Pinpoint the cell where the given text exists, returning its [x, y] midpoint coordinate. 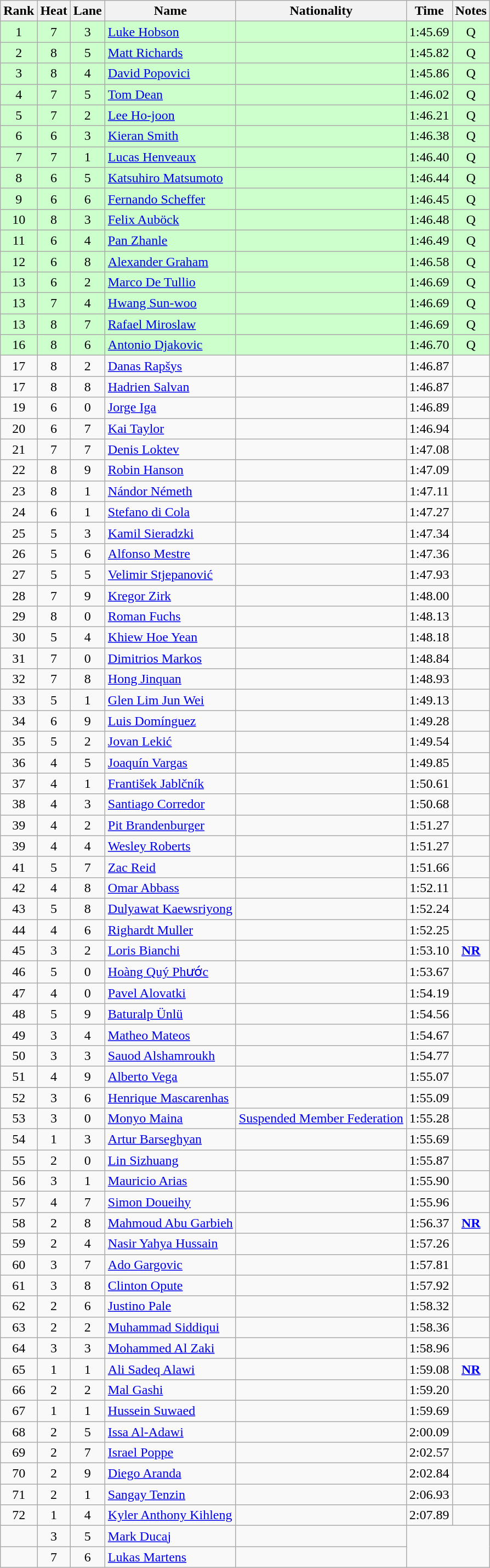
1:53.67 [429, 972]
1:47.27 [429, 512]
Lee Ho-joon [170, 115]
Sangay Tenzin [170, 1494]
1:57.26 [429, 1244]
Jorge Iga [170, 408]
Lucas Henveaux [170, 157]
1:55.09 [429, 1098]
1:47.36 [429, 554]
1:52.24 [429, 909]
1:46.40 [429, 157]
Hong Jinquan [170, 679]
Nándor Németh [170, 491]
Diego Aranda [170, 1474]
19 [19, 408]
Katsuhiro Matsumoto [170, 178]
41 [19, 867]
Rank [19, 11]
Zac Reid [170, 867]
Marco De Tullio [170, 283]
1:57.92 [429, 1285]
Nationality [321, 11]
1:55.07 [429, 1076]
42 [19, 888]
Kieran Smith [170, 136]
Artur Barseghyan [170, 1140]
Alexander Graham [170, 262]
1:53.10 [429, 951]
Matt Richards [170, 53]
43 [19, 909]
Righardt Muller [170, 930]
Rafael Miroslaw [170, 324]
Hoàng Quý Phước [170, 972]
Mark Ducaj [170, 1536]
1:51.66 [429, 867]
1:47.08 [429, 449]
36 [19, 763]
1:46.45 [429, 199]
1:59.08 [429, 1369]
11 [19, 240]
Monyo Maina [170, 1119]
1:48.13 [429, 617]
Justino Pale [170, 1306]
1:47.11 [429, 491]
37 [19, 783]
Dimitrios Markos [170, 658]
Jovan Lekić [170, 742]
Khiew Hoe Yean [170, 638]
Velimir Stjepanović [170, 574]
Danas Rapšys [170, 366]
Denis Loktev [170, 449]
Santiago Corredor [170, 804]
Luke Hobson [170, 32]
20 [19, 428]
Kregor Zirk [170, 595]
56 [19, 1181]
Loris Bianchi [170, 951]
72 [19, 1515]
Fernando Scheffer [170, 199]
Lukas Martens [170, 1557]
32 [19, 679]
1:46.49 [429, 240]
1:58.96 [429, 1348]
Mahmoud Abu Garbieh [170, 1223]
Lane [88, 11]
Glen Lim Jun Wei [170, 700]
12 [19, 262]
10 [19, 219]
1:48.93 [429, 679]
2:07.89 [429, 1515]
48 [19, 1014]
28 [19, 595]
60 [19, 1265]
Ali Sadeq Alawi [170, 1369]
Hwang Sun-woo [170, 303]
Dulyawat Kaewsriyong [170, 909]
61 [19, 1285]
45 [19, 951]
65 [19, 1369]
Luis Domínguez [170, 721]
69 [19, 1453]
64 [19, 1348]
Henrique Mascarenhas [170, 1098]
49 [19, 1035]
1:45.86 [429, 74]
1:47.09 [429, 470]
52 [19, 1098]
51 [19, 1076]
1:46.21 [429, 115]
Hadrien Salvan [170, 387]
67 [19, 1411]
František Jablčník [170, 783]
Alfonso Mestre [170, 554]
Lin Sizhuang [170, 1160]
Mal Gashi [170, 1390]
1:56.37 [429, 1223]
71 [19, 1494]
57 [19, 1202]
31 [19, 658]
1:55.90 [429, 1181]
Mohammed Al Zaki [170, 1348]
46 [19, 972]
62 [19, 1306]
1:49.28 [429, 721]
1:48.84 [429, 658]
1:46.89 [429, 408]
Kyler Anthony Kihleng [170, 1515]
Baturalp Ünlü [170, 1014]
1:55.69 [429, 1140]
David Popovici [170, 74]
Simon Doueihy [170, 1202]
1:57.81 [429, 1265]
63 [19, 1327]
1:54.19 [429, 993]
1:45.82 [429, 53]
1:47.34 [429, 533]
1:46.38 [429, 136]
1:58.36 [429, 1327]
Ado Gargovic [170, 1265]
2:06.93 [429, 1494]
Issa Al-Adawi [170, 1431]
Israel Poppe [170, 1453]
38 [19, 804]
1:48.18 [429, 638]
Alberto Vega [170, 1076]
30 [19, 638]
1:59.20 [429, 1390]
Time [429, 11]
Mauricio Arias [170, 1181]
Felix Auböck [170, 219]
29 [19, 617]
1:48.00 [429, 595]
Matheo Mateos [170, 1035]
1:59.69 [429, 1411]
21 [19, 449]
44 [19, 930]
1:46.58 [429, 262]
1:55.87 [429, 1160]
27 [19, 574]
Clinton Opute [170, 1285]
66 [19, 1390]
59 [19, 1244]
1:52.25 [429, 930]
50 [19, 1056]
1:58.32 [429, 1306]
34 [19, 721]
68 [19, 1431]
54 [19, 1140]
Notes [471, 11]
Joaquín Vargas [170, 763]
1:46.94 [429, 428]
25 [19, 533]
2:00.09 [429, 1431]
23 [19, 491]
1:49.54 [429, 742]
22 [19, 470]
1:49.13 [429, 700]
Hussein Suwaed [170, 1411]
26 [19, 554]
Roman Fuchs [170, 617]
16 [19, 345]
1:46.44 [429, 178]
1:54.56 [429, 1014]
53 [19, 1119]
35 [19, 742]
Muhammad Siddiqui [170, 1327]
Stefano di Cola [170, 512]
1:54.67 [429, 1035]
Pavel Alovatki [170, 993]
1:54.77 [429, 1056]
Pan Zhanle [170, 240]
Pit Brandenburger [170, 825]
Omar Abbass [170, 888]
Tom Dean [170, 94]
2:02.84 [429, 1474]
1:45.69 [429, 32]
55 [19, 1160]
1:55.96 [429, 1202]
1:55.28 [429, 1119]
1:46.48 [429, 219]
58 [19, 1223]
1:50.61 [429, 783]
47 [19, 993]
1:50.68 [429, 804]
Kai Taylor [170, 428]
Wesley Roberts [170, 846]
1:49.85 [429, 763]
Kamil Sieradzki [170, 533]
Antonio Djakovic [170, 345]
Heat [54, 11]
24 [19, 512]
33 [19, 700]
1:46.02 [429, 94]
1:46.70 [429, 345]
Name [170, 11]
1:52.11 [429, 888]
1:47.93 [429, 574]
Nasir Yahya Hussain [170, 1244]
Robin Hanson [170, 470]
Sauod Alshamroukh [170, 1056]
2:02.57 [429, 1453]
70 [19, 1474]
Suspended Member Federation [321, 1119]
